Search for the cell housing the specified text and yield its [x, y] center coordinate. 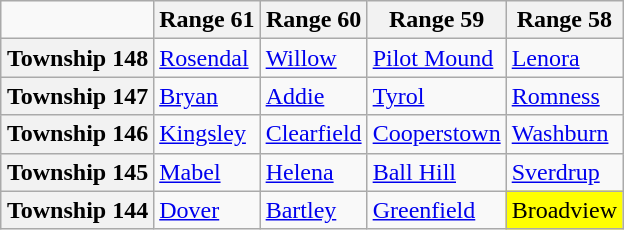
Dover [207, 210]
Lenora [564, 58]
Bartley [314, 210]
Cooperstown [436, 134]
Broadview [564, 210]
Washburn [564, 134]
Sverdrup [564, 172]
Bryan [207, 96]
Romness [564, 96]
Range 61 [207, 20]
Township 147 [77, 96]
Ball Hill [436, 172]
Township 145 [77, 172]
Addie [314, 96]
Helena [314, 172]
Kingsley [207, 134]
Tyrol [436, 96]
Pilot Mound [436, 58]
Willow [314, 58]
Township 148 [77, 58]
Clearfield [314, 134]
Township 144 [77, 210]
Rosendal [207, 58]
Range 60 [314, 20]
Mabel [207, 172]
Greenfield [436, 210]
Range 59 [436, 20]
Township 146 [77, 134]
Range 58 [564, 20]
